Output the [X, Y] coordinate of the center of the cell containing the given text.  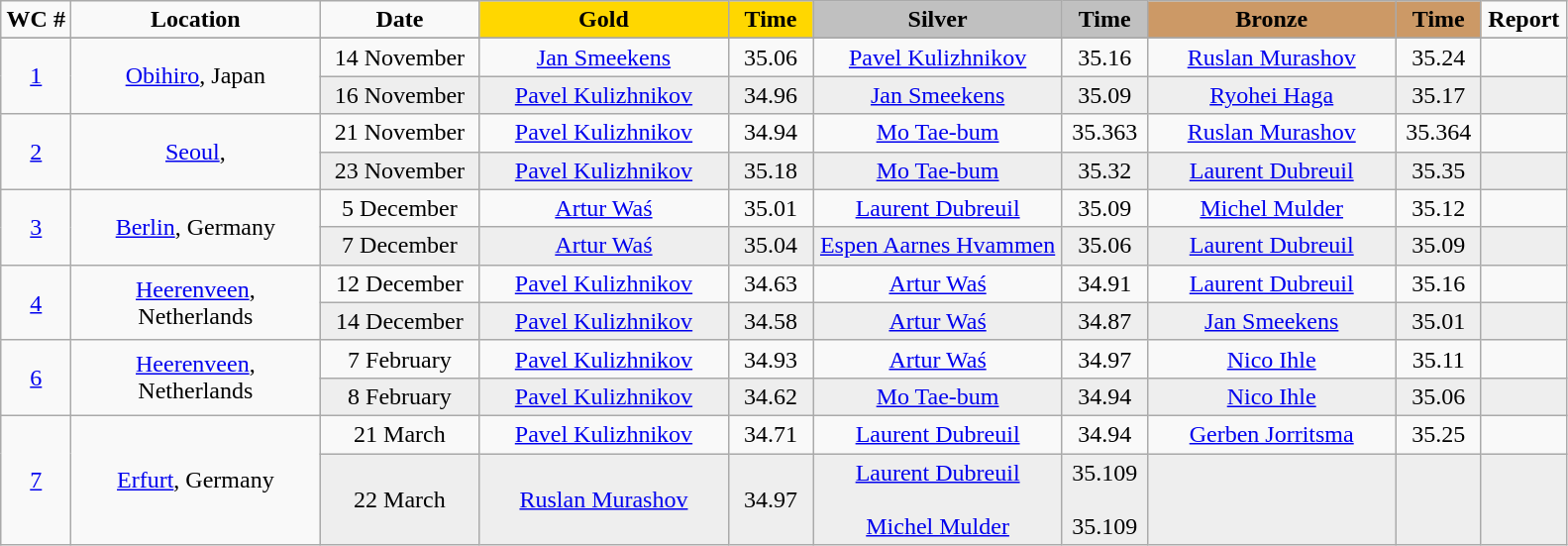
35.18 [771, 170]
Obihiro, Japan [196, 76]
Erfurt, Germany [196, 480]
35.04 [771, 246]
34.62 [771, 396]
14 December [400, 321]
Ryohei Haga [1272, 95]
6 [36, 378]
5 December [400, 208]
16 November [400, 95]
Seoul, [196, 152]
35.32 [1104, 170]
Berlin, Germany [196, 227]
35.363 [1104, 133]
34.63 [771, 283]
Location [196, 20]
21 March [400, 434]
Date [400, 20]
34.91 [1104, 283]
35.25 [1438, 434]
3 [36, 227]
Laurent DubreuilMichel Mulder [937, 499]
21 November [400, 133]
35.24 [1438, 57]
Bronze [1272, 20]
Michel Mulder [1272, 208]
7 February [400, 359]
Silver [937, 20]
Gold [604, 20]
8 February [400, 396]
35.12 [1438, 208]
2 [36, 152]
Report [1523, 20]
Espen Aarnes Hvammen [937, 246]
35.35 [1438, 170]
34.58 [771, 321]
34.71 [771, 434]
34.93 [771, 359]
35.17 [1438, 95]
7 [36, 480]
35.10935.109 [1104, 499]
34.96 [771, 95]
22 March [400, 499]
35.11 [1438, 359]
34.87 [1104, 321]
35.364 [1438, 133]
Gerben Jorritsma [1272, 434]
7 December [400, 246]
WC # [36, 20]
12 December [400, 283]
14 November [400, 57]
1 [36, 76]
4 [36, 302]
23 November [400, 170]
